Pinpoint the cell where the given text exists, returning its (x, y) midpoint coordinate. 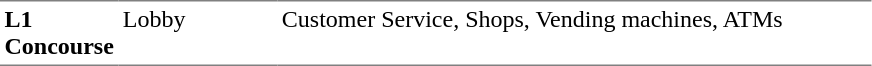
Lobby (198, 33)
Customer Service, Shops, Vending machines, ATMs (574, 33)
L1Concourse (59, 33)
